Capture the cell that displays the provided text and extract its (x, y) central coordinate. 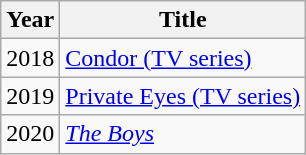
2020 (30, 134)
2018 (30, 58)
Private Eyes (TV series) (183, 96)
The Boys (183, 134)
Title (183, 20)
Year (30, 20)
2019 (30, 96)
Condor (TV series) (183, 58)
